Output the [x, y] coordinate of the center of the cell containing the given text.  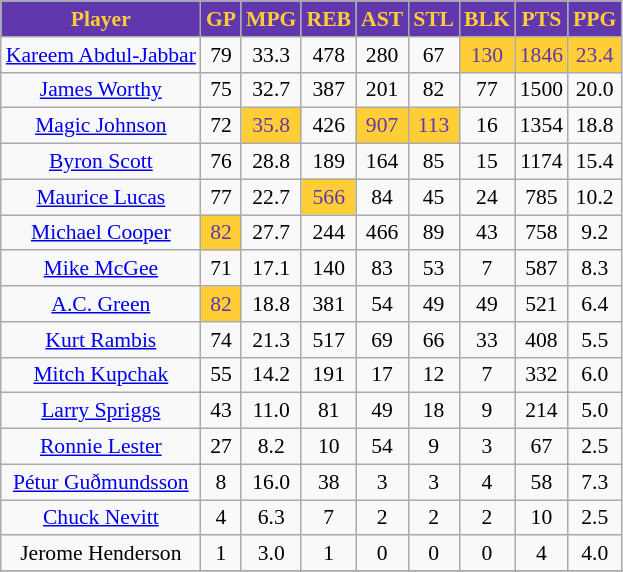
PPG [594, 19]
79 [221, 55]
Pétur Guðmundsson [101, 482]
BLK [487, 19]
45 [434, 197]
6.4 [594, 304]
24 [487, 197]
16 [487, 126]
1500 [542, 90]
Mitch Kupchak [101, 375]
7.3 [594, 482]
23.4 [594, 55]
517 [328, 340]
Maurice Lucas [101, 197]
17 [382, 375]
33.3 [271, 55]
75 [221, 90]
5.0 [594, 411]
Michael Cooper [101, 233]
6.0 [594, 375]
191 [328, 375]
53 [434, 269]
81 [328, 411]
214 [542, 411]
Kareem Abdul-Jabbar [101, 55]
244 [328, 233]
1354 [542, 126]
76 [221, 162]
426 [328, 126]
8 [221, 482]
1174 [542, 162]
11.0 [271, 411]
15.4 [594, 162]
113 [434, 126]
35.8 [271, 126]
Kurt Rambis [101, 340]
85 [434, 162]
3.0 [271, 554]
Jerome Henderson [101, 554]
130 [487, 55]
27 [221, 447]
James Worthy [101, 90]
Byron Scott [101, 162]
AST [382, 19]
83 [382, 269]
PTS [542, 19]
1846 [542, 55]
381 [328, 304]
58 [542, 482]
189 [328, 162]
A.C. Green [101, 304]
5.5 [594, 340]
84 [382, 197]
785 [542, 197]
8.2 [271, 447]
9.2 [594, 233]
566 [328, 197]
14.2 [271, 375]
55 [221, 375]
587 [542, 269]
15 [487, 162]
201 [382, 90]
521 [542, 304]
33 [487, 340]
164 [382, 162]
280 [382, 55]
28.8 [271, 162]
REB [328, 19]
907 [382, 126]
22.7 [271, 197]
Player [101, 19]
17.1 [271, 269]
387 [328, 90]
18 [434, 411]
10.2 [594, 197]
89 [434, 233]
758 [542, 233]
8.3 [594, 269]
466 [382, 233]
Larry Spriggs [101, 411]
GP [221, 19]
20.0 [594, 90]
STL [434, 19]
408 [542, 340]
66 [434, 340]
27.7 [271, 233]
332 [542, 375]
38 [328, 482]
Mike McGee [101, 269]
6.3 [271, 518]
Chuck Nevitt [101, 518]
74 [221, 340]
4.0 [594, 554]
21.3 [271, 340]
Ronnie Lester [101, 447]
478 [328, 55]
32.7 [271, 90]
MPG [271, 19]
69 [382, 340]
12 [434, 375]
71 [221, 269]
16.0 [271, 482]
140 [328, 269]
72 [221, 126]
Magic Johnson [101, 126]
